From the cell containing the given text, extract its center point as (x, y) coordinate. 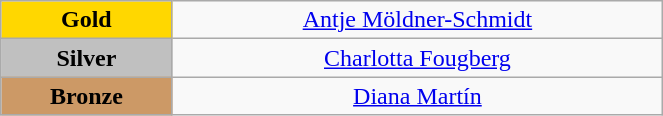
Bronze (86, 96)
Gold (86, 20)
Diana Martín (418, 96)
Charlotta Fougberg (418, 58)
Antje Möldner-Schmidt (418, 20)
Silver (86, 58)
